Provide the [X, Y] coordinate of the cell's center where the given text is located.  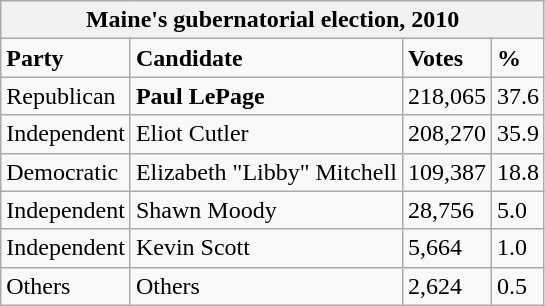
2,624 [446, 286]
Eliot Cutler [266, 134]
Party [66, 58]
Maine's gubernatorial election, 2010 [273, 20]
0.5 [518, 286]
208,270 [446, 134]
Candidate [266, 58]
18.8 [518, 172]
Shawn Moody [266, 210]
Paul LePage [266, 96]
Kevin Scott [266, 248]
1.0 [518, 248]
5.0 [518, 210]
Republican [66, 96]
28,756 [446, 210]
Democratic [66, 172]
218,065 [446, 96]
% [518, 58]
5,664 [446, 248]
37.6 [518, 96]
Elizabeth "Libby" Mitchell [266, 172]
Votes [446, 58]
35.9 [518, 134]
109,387 [446, 172]
